Return [X, Y] of the center of cell containing provided text 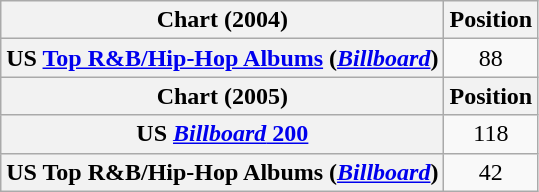
118 [491, 134]
42 [491, 172]
Chart (2004) [222, 20]
US Billboard 200 [222, 134]
Chart (2005) [222, 96]
88 [491, 58]
